For the text-containing cell, return its midpoint in [x, y] coordinate format. 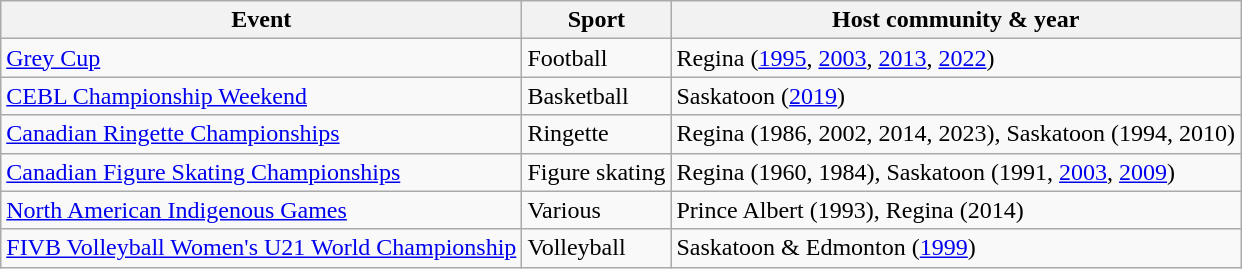
Sport [596, 20]
Volleyball [596, 248]
FIVB Volleyball Women's U21 World Championship [262, 248]
Basketball [596, 96]
Prince Albert (1993), Regina (2014) [956, 210]
Host community & year [956, 20]
Various [596, 210]
Regina (1960, 1984), Saskatoon (1991, 2003, 2009) [956, 172]
Regina (1995, 2003, 2013, 2022) [956, 58]
Figure skating [596, 172]
Regina (1986, 2002, 2014, 2023), Saskatoon (1994, 2010) [956, 134]
Football [596, 58]
Event [262, 20]
Grey Cup [262, 58]
Canadian Ringette Championships [262, 134]
CEBL Championship Weekend [262, 96]
Canadian Figure Skating Championships [262, 172]
Saskatoon & Edmonton (1999) [956, 248]
Saskatoon (2019) [956, 96]
North American Indigenous Games [262, 210]
Ringette [596, 134]
